Identify which cell holds the provided text, then report its (x, y) central coordinate. 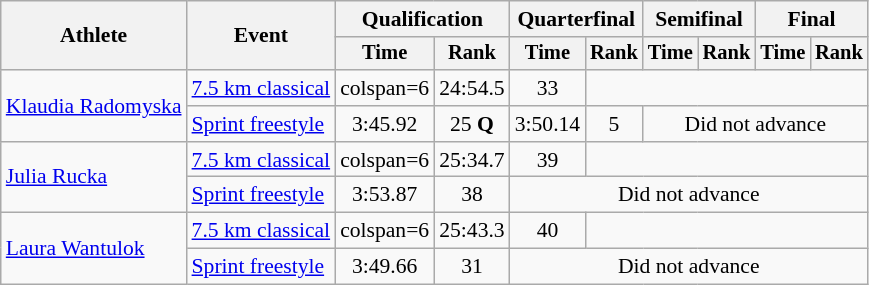
Julia Rucka (94, 178)
Athlete (94, 36)
40 (548, 231)
24:54.5 (472, 88)
25 Q (472, 124)
39 (548, 160)
3:45.92 (384, 124)
33 (548, 88)
38 (472, 195)
Klaudia Radomyska (94, 106)
25:34.7 (472, 160)
Laura Wantulok (94, 248)
Event (262, 36)
Quarterfinal (576, 19)
3:53.87 (384, 195)
5 (614, 124)
Qualification (422, 19)
25:43.3 (472, 231)
3:50.14 (548, 124)
Semifinal (699, 19)
3:49.66 (384, 267)
Final (811, 19)
31 (472, 267)
